Return the [X, Y] coordinate for the center point of the cell that contains the specified text.  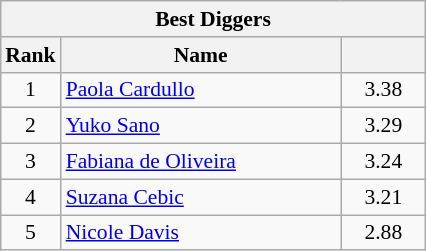
Rank [30, 54]
3.24 [384, 161]
3.29 [384, 126]
3.21 [384, 197]
Suzana Cebic [201, 197]
2 [30, 126]
Name [201, 54]
Paola Cardullo [201, 90]
1 [30, 90]
Nicole Davis [201, 232]
3.38 [384, 90]
4 [30, 197]
Best Diggers [213, 19]
2.88 [384, 232]
Yuko Sano [201, 126]
3 [30, 161]
Fabiana de Oliveira [201, 161]
5 [30, 232]
